Provide the (X, Y) coordinate of the cell's center where the given text is located.  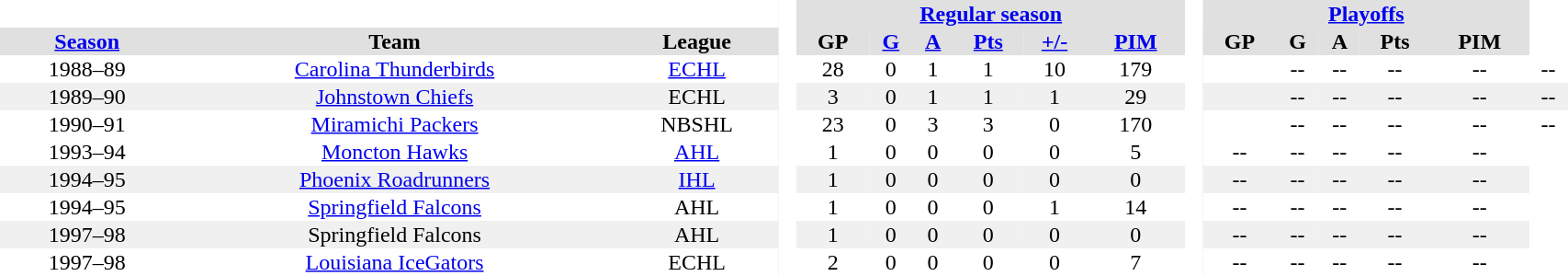
Carolina Thunderbirds (394, 69)
Phoenix Roadrunners (394, 179)
1988–89 (86, 69)
NBSHL (697, 124)
Miramichi Packers (394, 124)
10 (1055, 69)
14 (1135, 207)
Moncton Hawks (394, 152)
Season (86, 41)
179 (1135, 69)
1989–90 (86, 97)
29 (1135, 97)
7 (1135, 262)
1990–91 (86, 124)
5 (1135, 152)
Playoffs (1367, 14)
28 (832, 69)
2 (832, 262)
23 (832, 124)
+/- (1055, 41)
Louisiana IceGators (394, 262)
Team (394, 41)
Johnstown Chiefs (394, 97)
League (697, 41)
IHL (697, 179)
Regular season (990, 14)
1993–94 (86, 152)
170 (1135, 124)
